Pinpoint the cell where the given text exists, returning its (X, Y) midpoint coordinate. 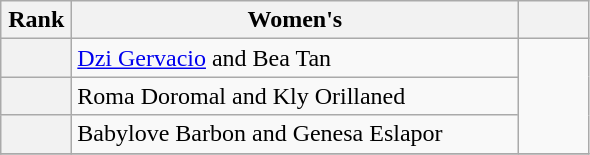
Rank (36, 20)
Women's (295, 20)
Babylove Barbon and Genesa Eslapor (295, 134)
Dzi Gervacio and Bea Tan (295, 58)
Roma Doromal and Kly Orillaned (295, 96)
